Output the (X, Y) coordinate of the center of the cell containing the given text.  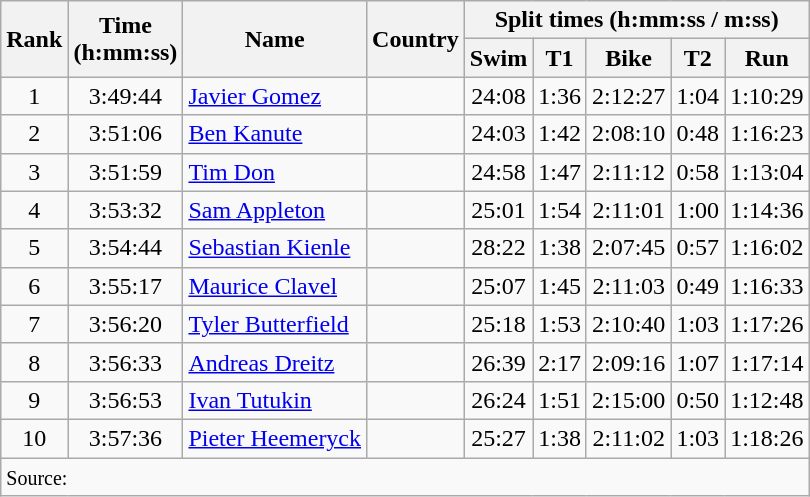
6 (34, 286)
Sebastian Kienle (275, 248)
T1 (560, 58)
Sam Appleton (275, 210)
3:53:32 (126, 210)
1:13:04 (767, 172)
1:16:33 (767, 286)
24:58 (498, 172)
7 (34, 324)
28:22 (498, 248)
1:47 (560, 172)
1:54 (560, 210)
2:11:12 (628, 172)
2:11:01 (628, 210)
24:03 (498, 134)
1:18:26 (767, 438)
26:24 (498, 400)
3:56:53 (126, 400)
4 (34, 210)
3:57:36 (126, 438)
25:07 (498, 286)
1:16:23 (767, 134)
1:17:14 (767, 362)
2:08:10 (628, 134)
Run (767, 58)
Bike (628, 58)
2:07:45 (628, 248)
Andreas Dreitz (275, 362)
3:55:17 (126, 286)
1:17:26 (767, 324)
5 (34, 248)
Ben Kanute (275, 134)
0:48 (698, 134)
T2 (698, 58)
2:11:03 (628, 286)
9 (34, 400)
1:14:36 (767, 210)
Ivan Tutukin (275, 400)
2:12:27 (628, 96)
24:08 (498, 96)
3:56:20 (126, 324)
Tim Don (275, 172)
0:57 (698, 248)
Swim (498, 58)
0:58 (698, 172)
1:10:29 (767, 96)
3:49:44 (126, 96)
Javier Gomez (275, 96)
0:49 (698, 286)
Name (275, 39)
3 (34, 172)
3:56:33 (126, 362)
2:10:40 (628, 324)
Tyler Butterfield (275, 324)
Time(h:mm:ss) (126, 39)
0:50 (698, 400)
25:18 (498, 324)
26:39 (498, 362)
Source: (405, 477)
25:27 (498, 438)
3:51:06 (126, 134)
2:11:02 (628, 438)
1:04 (698, 96)
Maurice Clavel (275, 286)
1:16:02 (767, 248)
1:53 (560, 324)
2:15:00 (628, 400)
1:07 (698, 362)
1:42 (560, 134)
Split times (h:mm:ss / m:ss) (636, 20)
1:45 (560, 286)
1:12:48 (767, 400)
Country (416, 39)
2:09:16 (628, 362)
1 (34, 96)
Rank (34, 39)
3:54:44 (126, 248)
2:17 (560, 362)
1:36 (560, 96)
Pieter Heemeryck (275, 438)
8 (34, 362)
10 (34, 438)
2 (34, 134)
1:00 (698, 210)
1:51 (560, 400)
25:01 (498, 210)
3:51:59 (126, 172)
